Identify which cell holds the provided text, then report its [x, y] central coordinate. 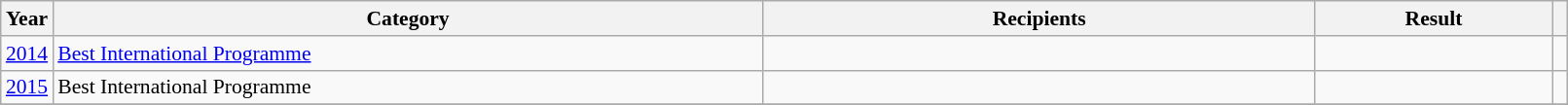
Year [27, 18]
Result [1433, 18]
Category [408, 18]
2014 [27, 53]
2015 [27, 87]
Recipients [1039, 18]
